Identify which cell holds the provided text, then report its (x, y) central coordinate. 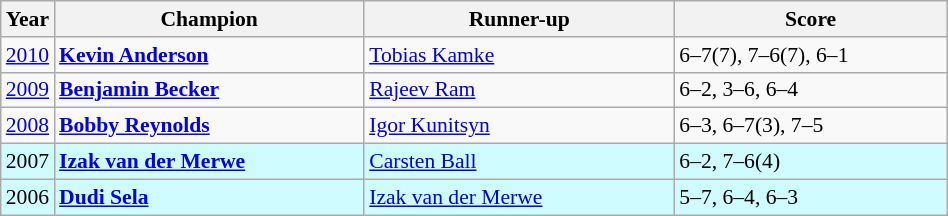
6–7(7), 7–6(7), 6–1 (810, 55)
Benjamin Becker (209, 90)
Runner-up (519, 19)
2006 (28, 197)
2009 (28, 90)
Kevin Anderson (209, 55)
Dudi Sela (209, 197)
Year (28, 19)
Carsten Ball (519, 162)
Score (810, 19)
5–7, 6–4, 6–3 (810, 197)
Rajeev Ram (519, 90)
6–2, 7–6(4) (810, 162)
2007 (28, 162)
2010 (28, 55)
Bobby Reynolds (209, 126)
Tobias Kamke (519, 55)
2008 (28, 126)
Igor Kunitsyn (519, 126)
6–2, 3–6, 6–4 (810, 90)
Champion (209, 19)
6–3, 6–7(3), 7–5 (810, 126)
